Output the [X, Y] coordinate of the center of the cell containing the given text.  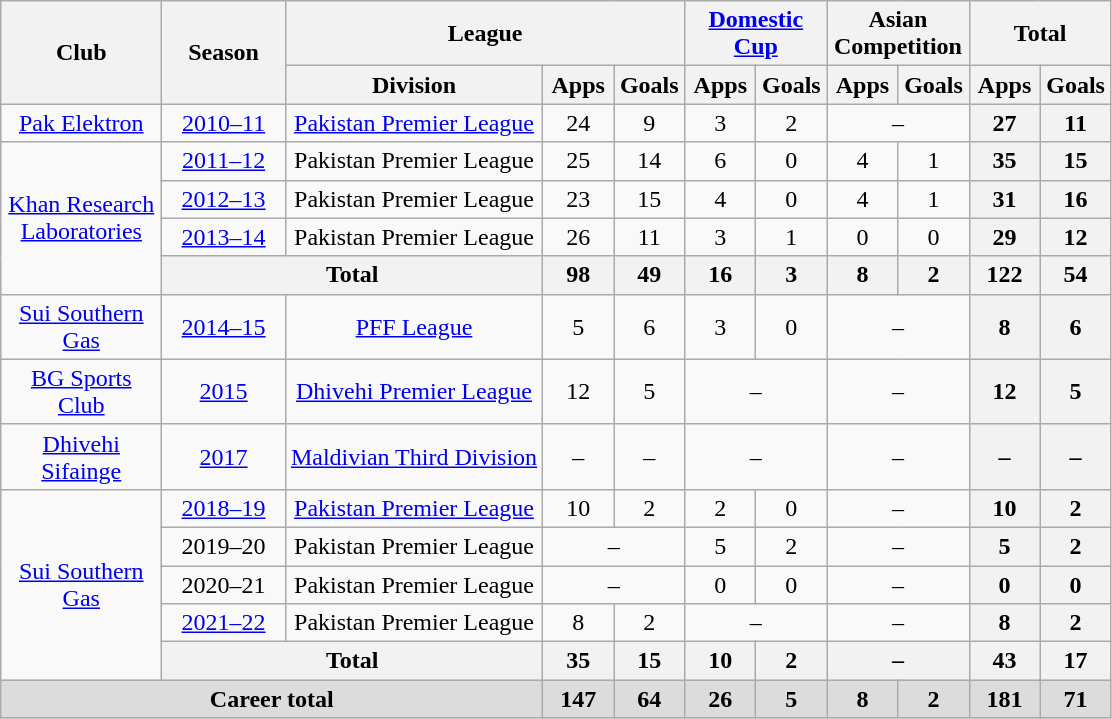
Pak Elektron [82, 123]
Division [414, 85]
2012–13 [224, 199]
Club [82, 52]
AsianCompetition [898, 34]
17 [1076, 661]
Dhivehi Premier League [414, 392]
64 [650, 699]
54 [1076, 275]
122 [1004, 275]
2017 [224, 456]
League [484, 34]
2013–14 [224, 237]
23 [578, 199]
43 [1004, 661]
25 [578, 161]
29 [1004, 237]
2018–19 [224, 508]
27 [1004, 123]
49 [650, 275]
Career total [272, 699]
71 [1076, 699]
147 [578, 699]
31 [1004, 199]
2019–20 [224, 546]
2011–12 [224, 161]
2020–21 [224, 585]
98 [578, 275]
Dhivehi Sifainge [82, 456]
2021–22 [224, 623]
BG Sports Club [82, 392]
24 [578, 123]
14 [650, 161]
Season [224, 52]
DomesticCup [756, 34]
2014–15 [224, 326]
Khan Research Laboratories [82, 218]
2015 [224, 392]
2010–11 [224, 123]
Maldivian Third Division [414, 456]
181 [1004, 699]
PFF League [414, 326]
9 [650, 123]
